Return (X, Y) of the center of cell containing provided text 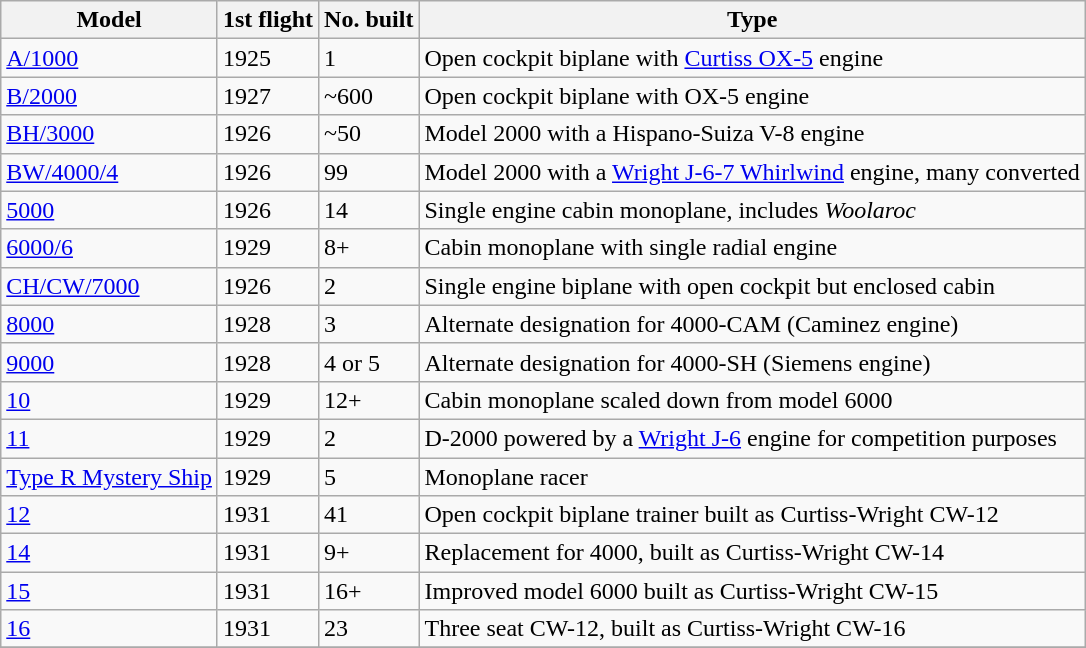
6000/6 (110, 248)
Type R Mystery Ship (110, 477)
3 (369, 324)
9000 (110, 362)
4 or 5 (369, 362)
Type (752, 20)
5000 (110, 210)
Alternate designation for 4000-CAM (Caminez engine) (752, 324)
23 (369, 629)
A/1000 (110, 58)
~50 (369, 134)
1 (369, 58)
Open cockpit biplane trainer built as Curtiss-Wright CW-12 (752, 515)
Model 2000 with a Hispano-Suiza V-8 engine (752, 134)
Single engine cabin monoplane, includes Woolaroc (752, 210)
Cabin monoplane with single radial engine (752, 248)
Open cockpit biplane with Curtiss OX-5 engine (752, 58)
16 (110, 629)
12 (110, 515)
B/2000 (110, 96)
41 (369, 515)
1st flight (268, 20)
Cabin monoplane scaled down from model 6000 (752, 400)
15 (110, 591)
16+ (369, 591)
~600 (369, 96)
Monoplane racer (752, 477)
Alternate designation for 4000-SH (Siemens engine) (752, 362)
D-2000 powered by a Wright J-6 engine for competition purposes (752, 438)
Single engine biplane with open cockpit but enclosed cabin (752, 286)
1925 (268, 58)
Three seat CW-12, built as Curtiss-Wright CW-16 (752, 629)
CH/CW/7000 (110, 286)
Improved model 6000 built as Curtiss-Wright CW-15 (752, 591)
99 (369, 172)
8+ (369, 248)
BW/4000/4 (110, 172)
Replacement for 4000, built as Curtiss-Wright CW-14 (752, 553)
1927 (268, 96)
11 (110, 438)
Model 2000 with a Wright J-6-7 Whirlwind engine, many converted (752, 172)
12+ (369, 400)
5 (369, 477)
9+ (369, 553)
Model (110, 20)
8000 (110, 324)
Open cockpit biplane with OX-5 engine (752, 96)
BH/3000 (110, 134)
No. built (369, 20)
10 (110, 400)
